Determine the (x, y) coordinate at the center of the cell enclosing the given text.  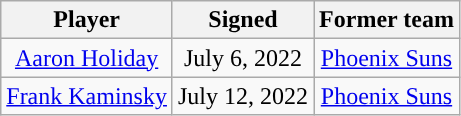
July 12, 2022 (242, 96)
Aaron Holiday (87, 58)
Frank Kaminsky (87, 96)
Signed (242, 20)
Former team (387, 20)
Player (87, 20)
July 6, 2022 (242, 58)
